Identify which cell holds the provided text, then report its [x, y] central coordinate. 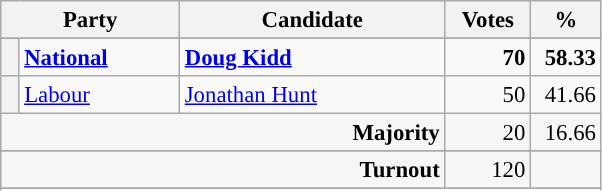
50 [488, 95]
70 [488, 58]
Jonathan Hunt [312, 95]
58.33 [566, 58]
41.66 [566, 95]
20 [488, 133]
Doug Kidd [312, 58]
Turnout [223, 170]
Candidate [312, 20]
120 [488, 170]
Majority [223, 133]
% [566, 20]
Votes [488, 20]
Party [90, 20]
National [100, 58]
Labour [100, 95]
16.66 [566, 133]
